Capture the cell that displays the provided text and extract its (x, y) central coordinate. 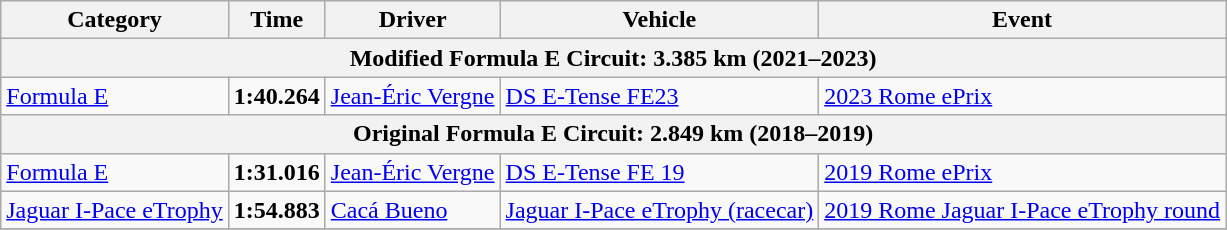
Vehicle (660, 20)
Cacá Bueno (412, 210)
Category (114, 20)
Time (276, 20)
DS E-Tense FE 19 (660, 172)
DS E-Tense FE23 (660, 96)
Original Formula E Circuit: 2.849 km (2018–2019) (614, 134)
2023 Rome ePrix (1022, 96)
Event (1022, 20)
2019 Rome Jaguar I-Pace eTrophy round (1022, 210)
Modified Formula E Circuit: 3.385 km (2021–2023) (614, 58)
1:31.016 (276, 172)
Driver (412, 20)
1:40.264 (276, 96)
1:54.883 (276, 210)
2019 Rome ePrix (1022, 172)
Jaguar I-Pace eTrophy (racecar) (660, 210)
Jaguar I-Pace eTrophy (114, 210)
